Determine the [x, y] coordinate at the center of the cell enclosing the given text.  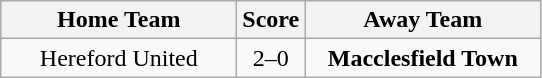
Home Team [119, 20]
Away Team [423, 20]
Score [271, 20]
Macclesfield Town [423, 58]
2–0 [271, 58]
Hereford United [119, 58]
